Return (x, y) of the center of cell containing provided text 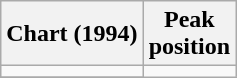
Peakposition (189, 34)
Chart (1994) (72, 34)
